Locate the cell with the specified text and output its [x, y] center coordinate. 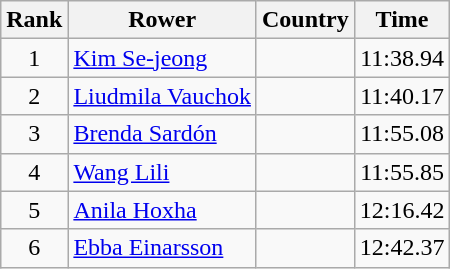
Rank [34, 20]
2 [34, 96]
Brenda Sardón [162, 134]
Time [402, 20]
Ebba Einarsson [162, 248]
3 [34, 134]
Wang Lili [162, 172]
6 [34, 248]
4 [34, 172]
Anila Hoxha [162, 210]
11:55.85 [402, 172]
Country [305, 20]
11:55.08 [402, 134]
11:40.17 [402, 96]
5 [34, 210]
11:38.94 [402, 58]
Kim Se-jeong [162, 58]
12:16.42 [402, 210]
1 [34, 58]
Rower [162, 20]
12:42.37 [402, 248]
Liudmila Vauchok [162, 96]
